Return [X, Y] of the center of cell containing provided text 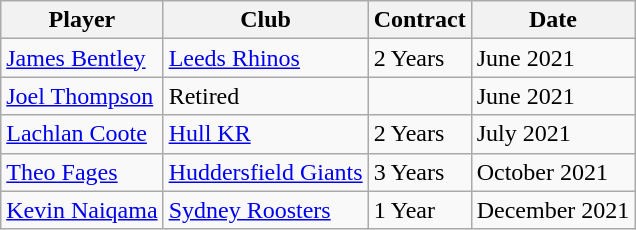
Sydney Roosters [266, 210]
Date [553, 20]
Lachlan Coote [82, 134]
December 2021 [553, 210]
3 Years [420, 172]
Retired [266, 96]
1 Year [420, 210]
Kevin Naiqama [82, 210]
James Bentley [82, 58]
Player [82, 20]
Hull KR [266, 134]
July 2021 [553, 134]
Huddersfield Giants [266, 172]
October 2021 [553, 172]
Joel Thompson [82, 96]
Theo Fages [82, 172]
Contract [420, 20]
Leeds Rhinos [266, 58]
Club [266, 20]
